Identify which cell holds the provided text, then report its [X, Y] central coordinate. 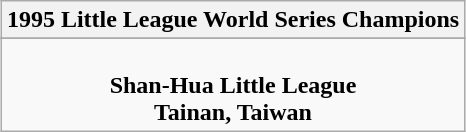
Shan-Hua Little LeagueTainan, Taiwan [232, 85]
1995 Little League World Series Champions [232, 20]
